Locate the cell with the specified text and output its [x, y] center coordinate. 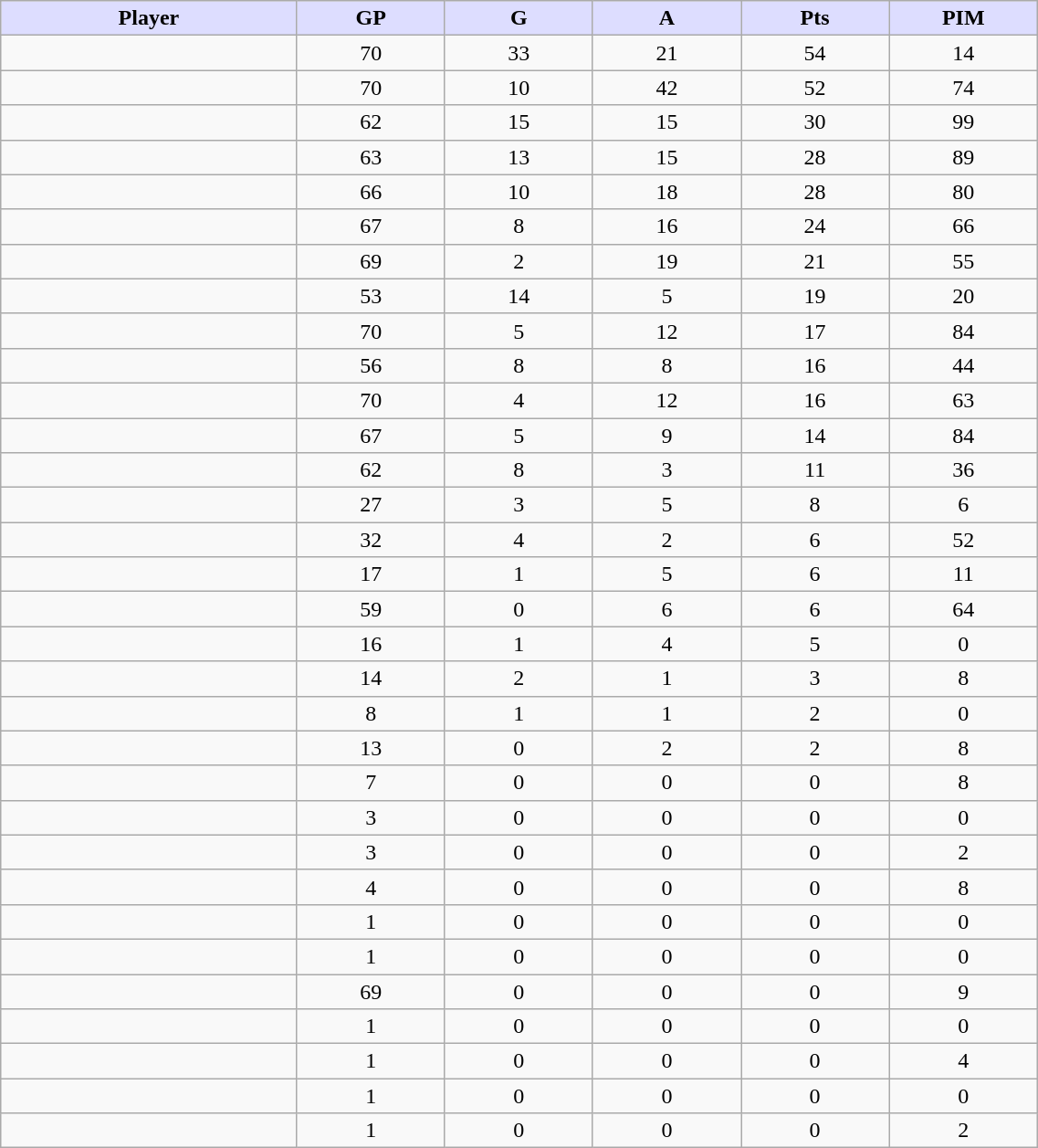
Pts [815, 18]
G [519, 18]
36 [964, 470]
53 [371, 296]
27 [371, 505]
55 [964, 261]
74 [964, 88]
24 [815, 226]
18 [666, 192]
7 [371, 783]
GP [371, 18]
42 [666, 88]
44 [964, 365]
PIM [964, 18]
33 [519, 53]
Player [149, 18]
32 [371, 540]
99 [964, 122]
30 [815, 122]
A [666, 18]
56 [371, 365]
89 [964, 157]
20 [964, 296]
80 [964, 192]
54 [815, 53]
64 [964, 609]
59 [371, 609]
